Determine the (x, y) coordinate at the center of the cell enclosing the given text.  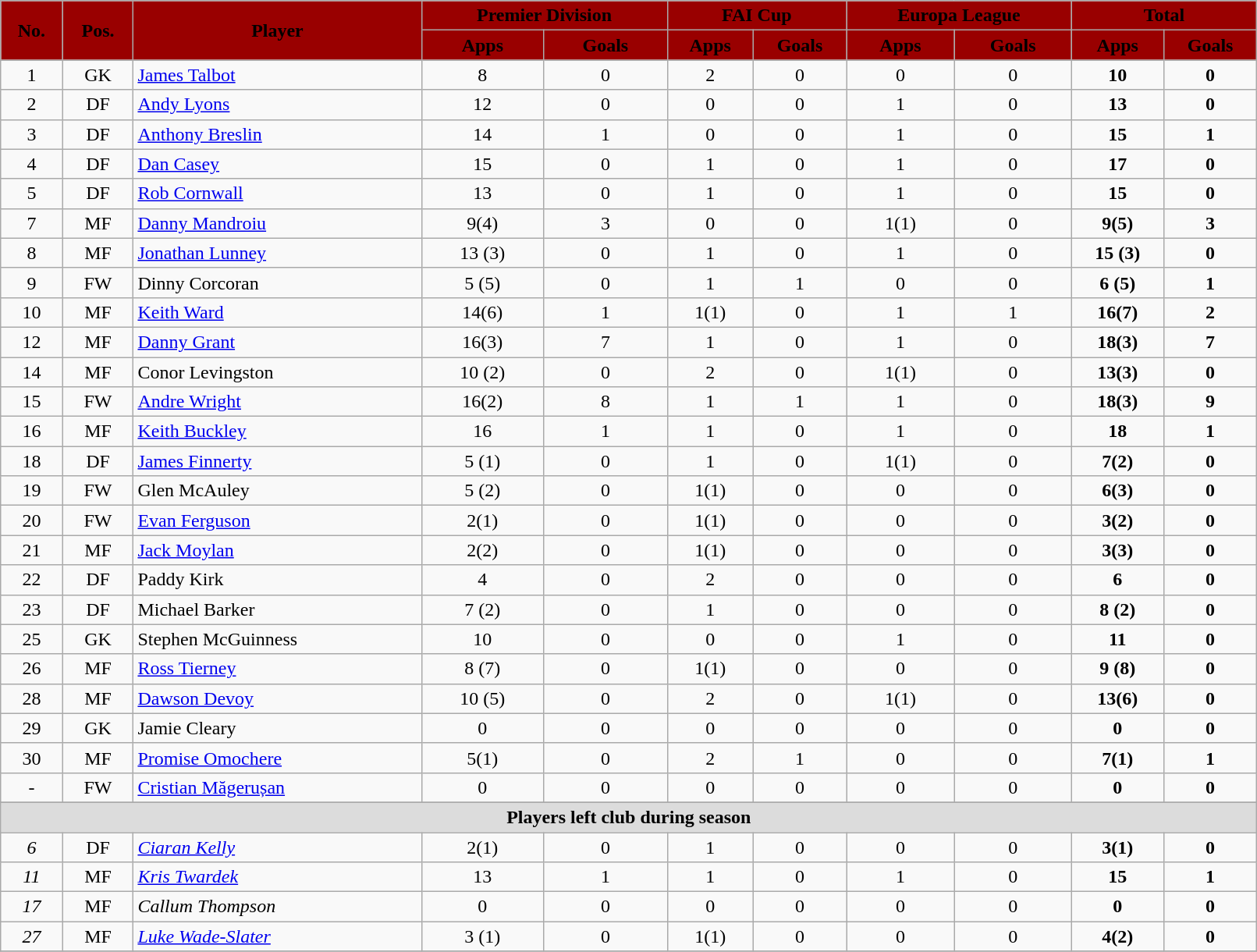
7(2) (1117, 461)
Paddy Kirk (278, 580)
16(7) (1117, 312)
22 (31, 580)
3 (1) (482, 936)
FAI Cup (757, 16)
Jack Moylan (278, 550)
Danny Grant (278, 342)
8 (7) (482, 669)
Player (278, 30)
14(6) (482, 312)
9(4) (482, 223)
Dan Casey (278, 164)
James Talbot (278, 75)
Michael Barker (278, 609)
13(6) (1117, 698)
Dawson Devoy (278, 698)
James Finnerty (278, 461)
Pos. (98, 30)
No. (31, 30)
Conor Levingston (278, 372)
10 (5) (482, 698)
27 (31, 936)
5 (31, 194)
2(2) (482, 550)
Andy Lyons (278, 105)
- (31, 787)
23 (31, 609)
20 (31, 520)
Cristian Măgerușan (278, 787)
Evan Ferguson (278, 520)
Stephen McGuinness (278, 639)
Callum Thompson (278, 907)
Anthony Breslin (278, 134)
Rob Cornwall (278, 194)
Keith Ward (278, 312)
19 (31, 491)
Kris Twardek (278, 877)
29 (31, 728)
13(3) (1117, 372)
Europa League (960, 16)
5(1) (482, 758)
5 (2) (482, 491)
Danny Mandroiu (278, 223)
7 (2) (482, 609)
Premier Division (545, 16)
9 (8) (1117, 669)
3(1) (1117, 847)
10 (2) (482, 372)
16(2) (482, 402)
Keith Buckley (278, 432)
4(2) (1117, 936)
Glen McAuley (278, 491)
21 (31, 550)
13 (3) (482, 253)
16(3) (482, 342)
5 (5) (482, 282)
3(2) (1117, 520)
Jamie Cleary (278, 728)
6 (5) (1117, 282)
7(1) (1117, 758)
Andre Wright (278, 402)
5 (1) (482, 461)
25 (31, 639)
Promise Omochere (278, 758)
Total (1164, 16)
Ciaran Kelly (278, 847)
26 (31, 669)
3(3) (1117, 550)
Ross Tierney (278, 669)
Luke Wade-Slater (278, 936)
Jonathan Lunney (278, 253)
15 (3) (1117, 253)
30 (31, 758)
Players left club during season (629, 817)
9(5) (1117, 223)
28 (31, 698)
6(3) (1117, 491)
Dinny Corcoran (278, 282)
8 (2) (1117, 609)
